Determine the (x, y) coordinate at the center of the cell enclosing the given text.  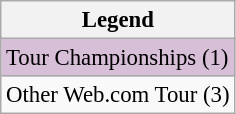
Legend (118, 20)
Tour Championships (1) (118, 58)
Other Web.com Tour (3) (118, 95)
